Capture the cell that displays the provided text and extract its [x, y] central coordinate. 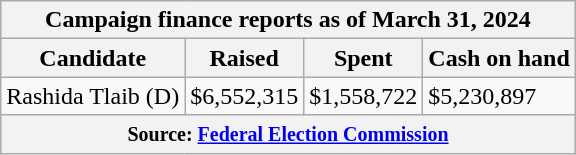
Spent [364, 58]
$6,552,315 [244, 96]
$5,230,897 [499, 96]
Candidate [93, 58]
Raised [244, 58]
Source: Federal Election Commission [288, 134]
Campaign finance reports as of March 31, 2024 [288, 20]
Cash on hand [499, 58]
Rashida Tlaib (D) [93, 96]
$1,558,722 [364, 96]
